Provide the (x, y) coordinate of the cell's center where the given text is located.  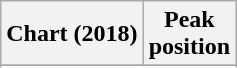
Peakposition (189, 34)
Chart (2018) (72, 34)
